Scan for the cell matching the given text and deliver its [X, Y] coordinate at center. 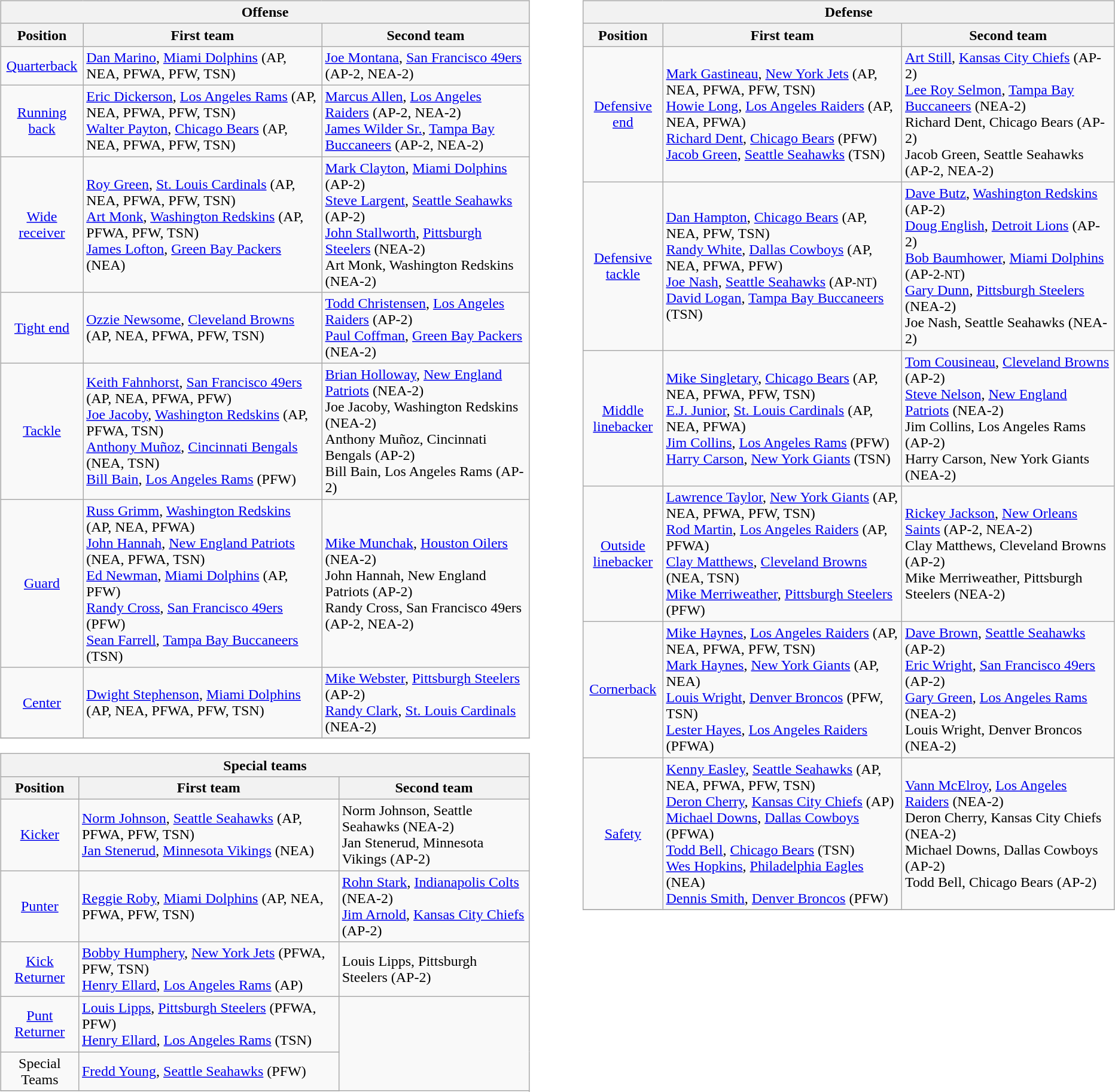
Louis Lipps, Pittsburgh Steelers (PFWA, PFW) Henry Ellard, Los Angeles Rams (TSN) [208, 1024]
Joe Montana, San Francisco 49ers (AP-2, NEA-2) [426, 66]
Defense [849, 12]
Dwight Stephenson, Miami Dolphins (AP, NEA, PFWA, PFW, TSN) [202, 703]
Rickey Jackson, New Orleans Saints (AP-2, NEA-2) Clay Matthews, Cleveland Browns (AP-2) Mike Merriweather, Pittsburgh Steelers (NEA-2) [1009, 554]
Cornerback [623, 690]
Special Teams [39, 1072]
Fredd Young, Seattle Seahawks (PFW) [208, 1072]
Quarterback [42, 66]
Dave Brown, Seattle Seahawks (AP-2) Eric Wright, San Francisco 49ers (AP-2) Gary Green, Los Angeles Rams (NEA-2) Louis Wright, Denver Broncos (NEA-2) [1009, 690]
Guard [42, 584]
Rohn Stark, Indianapolis Colts (NEA-2)Jim Arnold, Kansas City Chiefs (AP-2) [434, 907]
Norm Johnson, Seattle Seahawks (AP, PFWA, PFW, TSN) Jan Stenerud, Minnesota Vikings (NEA) [208, 835]
Marcus Allen, Los Angeles Raiders (AP-2, NEA-2)James Wilder Sr., Tampa Bay Buccaneers (AP-2, NEA-2) [426, 121]
Offense [265, 12]
Mike Munchak, Houston Oilers (NEA-2) John Hannah, New England Patriots (AP-2) Randy Cross, San Francisco 49ers (AP-2, NEA-2) [426, 584]
Kick Returner [39, 969]
Norm Johnson, Seattle Seahawks (NEA-2) Jan Stenerud, Minnesota Vikings (AP-2) [434, 835]
Punter [39, 907]
Kicker [39, 835]
Dan Marino, Miami Dolphins (AP, NEA, PFWA, PFW, TSN) [202, 66]
Tight end [42, 328]
Mike Webster, Pittsburgh Steelers (AP-2)Randy Clark, St. Louis Cardinals (NEA-2) [426, 703]
Ozzie Newsome, Cleveland Browns (AP, NEA, PFWA, PFW, TSN) [202, 328]
Center [42, 703]
Roy Green, St. Louis Cardinals (AP, NEA, PFWA, PFW, TSN) Art Monk, Washington Redskins (AP, PFWA, PFW, TSN) James Lofton, Green Bay Packers (NEA) [202, 225]
Defensive tackle [623, 266]
Bobby Humphery, New York Jets (PFWA, PFW, TSN) Henry Ellard, Los Angeles Rams (AP) [208, 969]
Special teams [265, 765]
Tackle [42, 432]
Wide receiver [42, 225]
Todd Christensen, Los Angeles Raiders (AP-2)Paul Coffman, Green Bay Packers (NEA-2) [426, 328]
Safety [623, 834]
Punt Returner [39, 1024]
Reggie Roby, Miami Dolphins (AP, NEA, PFWA, PFW, TSN) [208, 907]
Outside linebacker [623, 554]
Middle linebacker [623, 419]
Louis Lipps, Pittsburgh Steelers (AP-2) [434, 969]
Eric Dickerson, Los Angeles Rams (AP, NEA, PFWA, PFW, TSN) Walter Payton, Chicago Bears (AP, NEA, PFWA, PFW, TSN) [202, 121]
Running back [42, 121]
Defensive end [623, 114]
